Provide the [x, y] coordinate of the cell's center where the given text is located.  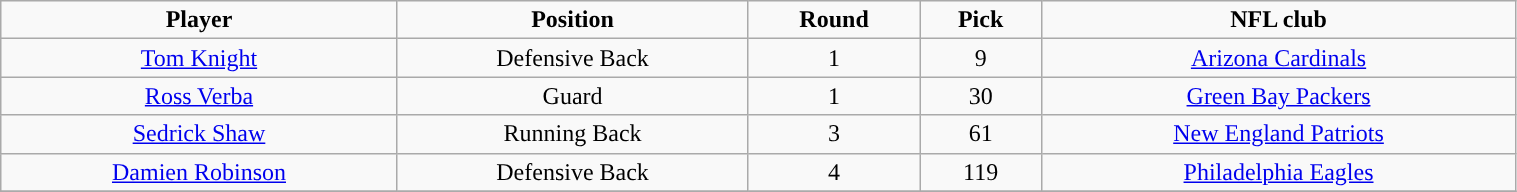
119 [980, 172]
30 [980, 96]
Running Back [572, 134]
Ross Verba [199, 96]
3 [834, 134]
4 [834, 172]
Guard [572, 96]
Arizona Cardinals [1278, 58]
Round [834, 20]
Green Bay Packers [1278, 96]
61 [980, 134]
Position [572, 20]
Player [199, 20]
NFL club [1278, 20]
New England Patriots [1278, 134]
9 [980, 58]
Damien Robinson [199, 172]
Sedrick Shaw [199, 134]
Tom Knight [199, 58]
Philadelphia Eagles [1278, 172]
Pick [980, 20]
